Identify which cell holds the provided text, then report its [X, Y] central coordinate. 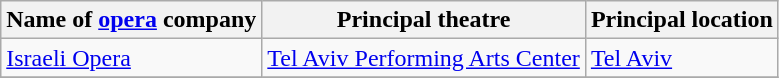
Principal theatre [424, 20]
Israeli Opera [132, 58]
Name of opera company [132, 20]
Principal location [682, 20]
Tel Aviv Performing Arts Center [424, 58]
Tel Aviv [682, 58]
